Detect which cell encompasses the target text, then output its [X, Y] center coordinate. 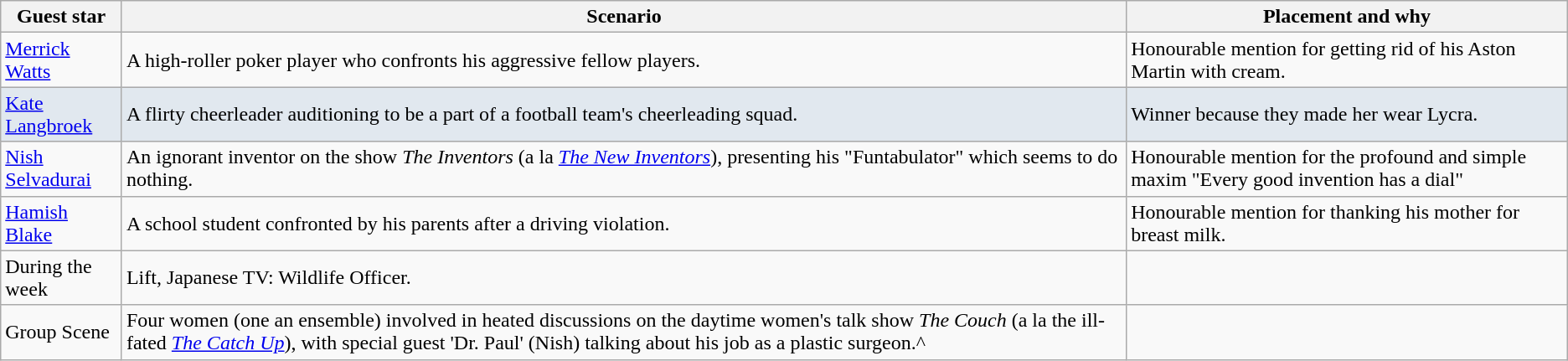
A school student confronted by his parents after a driving violation. [623, 223]
During the week [62, 278]
Honourable mention for thanking his mother for breast milk. [1347, 223]
Merrick Watts [62, 60]
Lift, Japanese TV: Wildlife Officer. [623, 278]
An ignorant inventor on the show The Inventors (a la The New Inventors), presenting his "Funtabulator" which seems to do nothing. [623, 169]
Nish Selvadurai [62, 169]
Hamish Blake [62, 223]
Guest star [62, 17]
Winner because they made her wear Lycra. [1347, 114]
Group Scene [62, 332]
A high-roller poker player who confronts his aggressive fellow players. [623, 60]
Kate Langbroek [62, 114]
Scenario [623, 17]
Honourable mention for the profound and simple maxim "Every good invention has a dial" [1347, 169]
Placement and why [1347, 17]
Honourable mention for getting rid of his Aston Martin with cream. [1347, 60]
A flirty cheerleader auditioning to be a part of a football team's cheerleading squad. [623, 114]
